Extract the (X, Y) coordinate from the center of the cell holding the provided text.  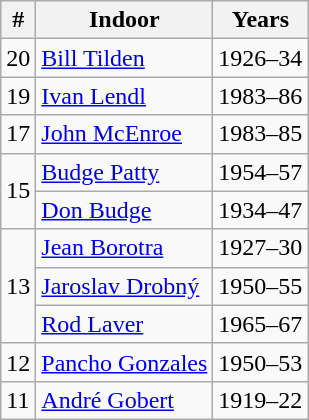
1919–22 (260, 400)
Jaroslav Drobný (124, 286)
1950–53 (260, 362)
13 (18, 286)
1927–30 (260, 248)
1954–57 (260, 172)
15 (18, 191)
Rod Laver (124, 324)
12 (18, 362)
Years (260, 20)
1983–85 (260, 134)
11 (18, 400)
John McEnroe (124, 134)
Don Budge (124, 210)
17 (18, 134)
1934–47 (260, 210)
1950–55 (260, 286)
1983–86 (260, 96)
Bill Tilden (124, 58)
Ivan Lendl (124, 96)
Pancho Gonzales (124, 362)
# (18, 20)
Budge Patty (124, 172)
20 (18, 58)
Jean Borotra (124, 248)
André Gobert (124, 400)
19 (18, 96)
1965–67 (260, 324)
Indoor (124, 20)
1926–34 (260, 58)
